Detect which cell encompasses the target text, then output its [X, Y] center coordinate. 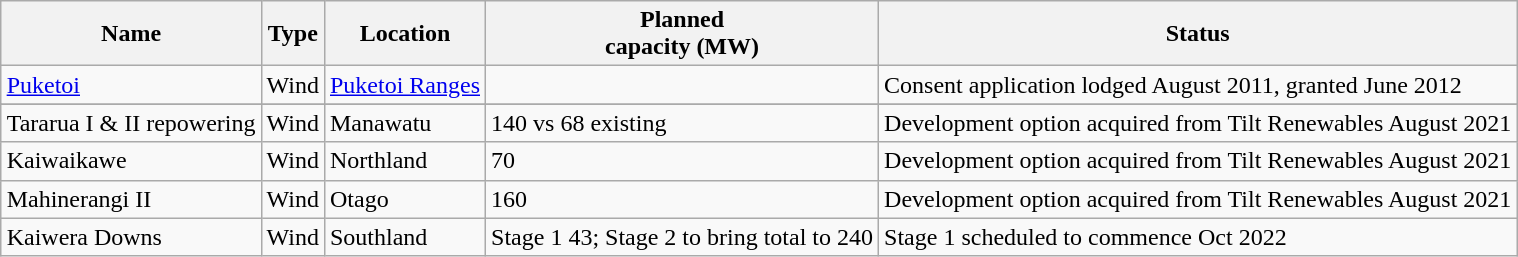
Stage 1 scheduled to commence Oct 2022 [1198, 237]
Location [404, 34]
Stage 1 43; Stage 2 to bring total to 240 [682, 237]
Manawatu [404, 123]
140 vs 68 existing [682, 123]
Southland [404, 237]
Planned capacity (MW) [682, 34]
Status [1198, 34]
70 [682, 161]
Type [292, 34]
Consent application lodged August 2011, granted June 2012 [1198, 85]
Puketoi [131, 85]
Name [131, 34]
Otago [404, 199]
160 [682, 199]
Northland [404, 161]
Puketoi Ranges [404, 85]
Tararua I & II repowering [131, 123]
Mahinerangi II [131, 199]
Kaiwaikawe [131, 161]
Kaiwera Downs [131, 237]
